Provide the (x, y) coordinate of the cell's center where the given text is located.  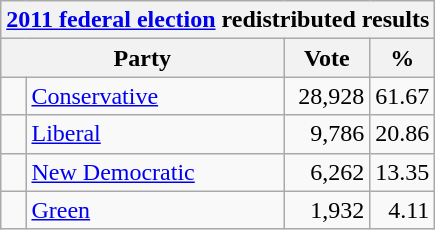
Green (155, 210)
28,928 (327, 96)
4.11 (402, 210)
2011 federal election redistributed results (218, 20)
New Democratic (155, 172)
Liberal (155, 134)
9,786 (327, 134)
6,262 (327, 172)
Vote (327, 58)
1,932 (327, 210)
Conservative (155, 96)
13.35 (402, 172)
Party (142, 58)
% (402, 58)
20.86 (402, 134)
61.67 (402, 96)
